Pinpoint the cell where the given text exists, returning its [X, Y] midpoint coordinate. 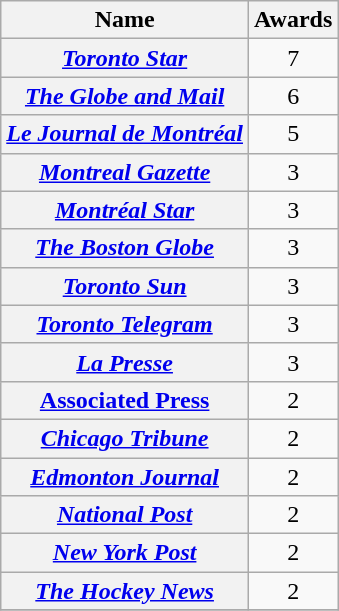
Montréal Star [125, 210]
Associated Press [125, 400]
Toronto Sun [125, 286]
Le Journal de Montréal [125, 134]
The Boston Globe [125, 248]
La Presse [125, 362]
Edmonton Journal [125, 477]
Toronto Telegram [125, 324]
New York Post [125, 553]
5 [294, 134]
6 [294, 96]
Montreal Gazette [125, 172]
Awards [294, 20]
7 [294, 58]
The Hockey News [125, 591]
Name [125, 20]
Chicago Tribune [125, 438]
Toronto Star [125, 58]
The Globe and Mail [125, 96]
National Post [125, 515]
